From the cell containing the given text, extract its center point as [X, Y] coordinate. 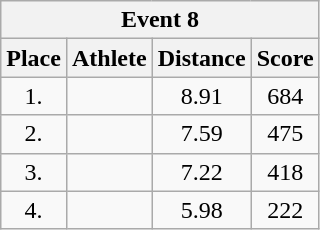
Place [34, 58]
4. [34, 210]
Score [285, 58]
7.22 [202, 172]
Event 8 [160, 20]
475 [285, 134]
Distance [202, 58]
8.91 [202, 96]
7.59 [202, 134]
684 [285, 96]
1. [34, 96]
5.98 [202, 210]
222 [285, 210]
418 [285, 172]
3. [34, 172]
Athlete [109, 58]
2. [34, 134]
